Find where the given text appears and provide that cell's center as (X, Y) coordinate. 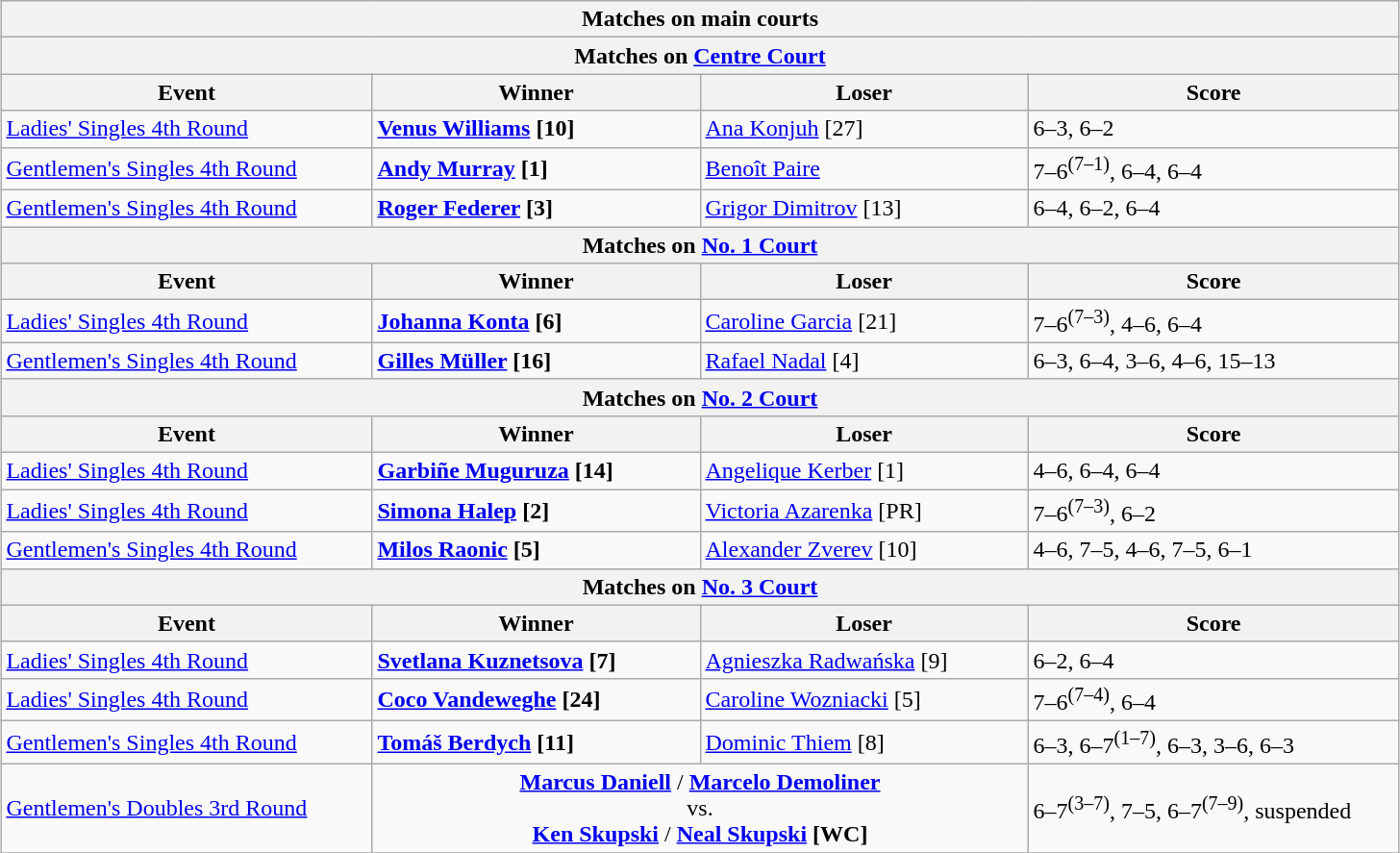
Marcus Daniell / Marcelo Demolinervs. Ken Skupski / Neal Skupski [WC] (700, 808)
Matches on main courts (700, 19)
7–6(7–3), 6–2 (1213, 512)
Garbiñe Muguruza [14] (537, 470)
6–2, 6–4 (1213, 660)
4–6, 6–4, 6–4 (1213, 470)
Matches on No. 2 Court (700, 397)
Johanna Konta [6] (537, 321)
7–6(7–1), 6–4, 6–4 (1213, 169)
Andy Murray [1] (537, 169)
Tomáš Berdych [11] (537, 742)
Alexander Zverev [10] (863, 550)
Rafael Nadal [4] (863, 361)
Milos Raonic [5] (537, 550)
Agnieszka Radwańska [9] (863, 660)
Benoît Paire (863, 169)
Angelique Kerber [1] (863, 470)
Matches on Centre Court (700, 56)
7–6(7–4), 6–4 (1213, 700)
6–4, 6–2, 6–4 (1213, 209)
Victoria Azarenka [PR] (863, 512)
6–3, 6–7(1–7), 6–3, 3–6, 6–3 (1213, 742)
6–3, 6–4, 3–6, 4–6, 15–13 (1213, 361)
6–3, 6–2 (1213, 129)
Matches on No. 3 Court (700, 587)
Caroline Wozniacki [5] (863, 700)
Matches on No. 1 Court (700, 245)
Dominic Thiem [8] (863, 742)
4–6, 7–5, 4–6, 7–5, 6–1 (1213, 550)
Gilles Müller [16] (537, 361)
Caroline Garcia [21] (863, 321)
Grigor Dimitrov [13] (863, 209)
Roger Federer [3] (537, 209)
7–6(7–3), 4–6, 6–4 (1213, 321)
Simona Halep [2] (537, 512)
Gentlemen's Doubles 3rd Round (187, 808)
Ana Konjuh [27] (863, 129)
Coco Vandeweghe [24] (537, 700)
Svetlana Kuznetsova [7] (537, 660)
6–7(3–7), 7–5, 6–7(7–9), suspended (1213, 808)
Venus Williams [10] (537, 129)
